Provide the [x, y] coordinate of the cell's center where the given text is located.  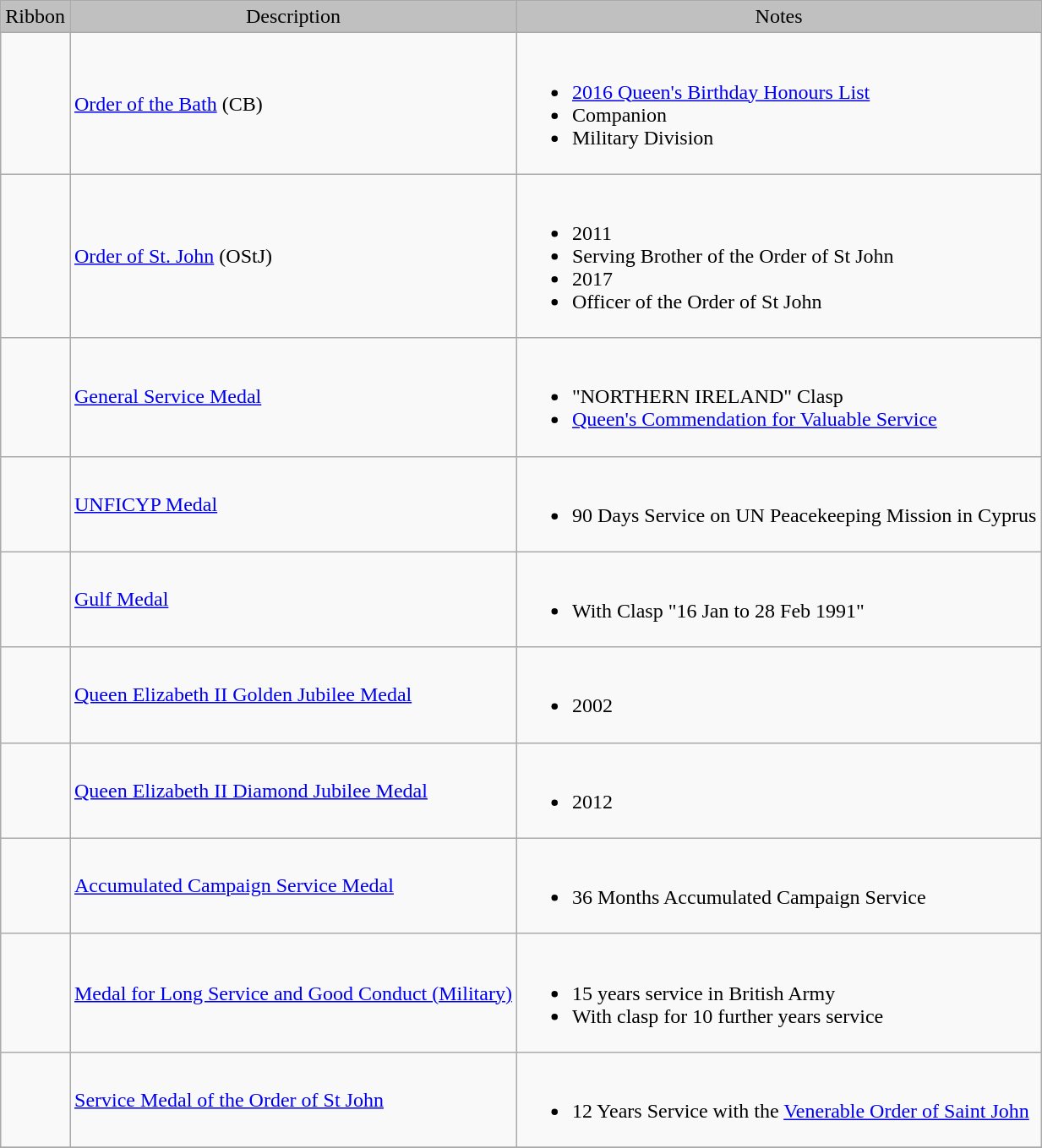
2011Serving Brother of the Order of St John2017Officer of the Order of St John [778, 256]
Description [292, 17]
36 Months Accumulated Campaign Service [778, 885]
Queen Elizabeth II Golden Jubilee Medal [292, 694]
Notes [778, 17]
Medal for Long Service and Good Conduct (Military) [292, 993]
2002 [778, 694]
2012 [778, 791]
90 Days Service on UN Peacekeeping Mission in Cyprus [778, 503]
15 years service in British ArmyWith clasp for 10 further years service [778, 993]
UNFICYP Medal [292, 503]
Service Medal of the Order of St John [292, 1100]
With Clasp "16 Jan to 28 Feb 1991" [778, 600]
Gulf Medal [292, 600]
Ribbon [35, 17]
2016 Queen's Birthday Honours ListCompanionMilitary Division [778, 103]
"NORTHERN IRELAND" ClaspQueen's Commendation for Valuable Service [778, 397]
Accumulated Campaign Service Medal [292, 885]
Order of the Bath (CB) [292, 103]
Order of St. John (OStJ) [292, 256]
12 Years Service with the Venerable Order of Saint John [778, 1100]
General Service Medal [292, 397]
Queen Elizabeth II Diamond Jubilee Medal [292, 791]
